Return (x, y) of the center of cell containing provided text 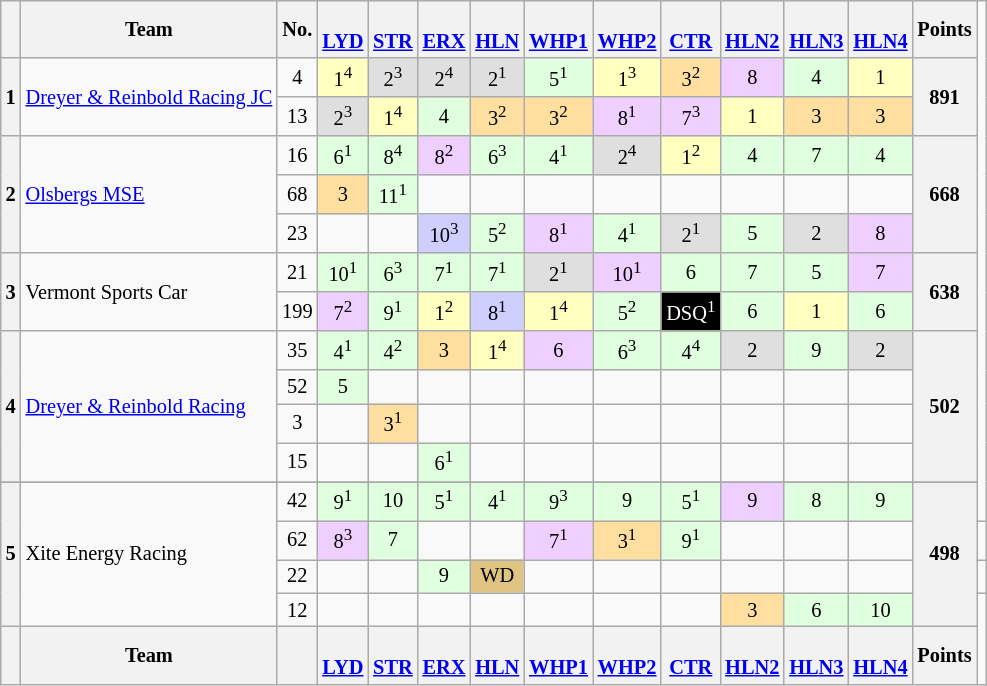
WD (497, 576)
103 (444, 234)
199 (297, 312)
22 (297, 576)
15 (297, 462)
68 (297, 194)
Dreyer & Reinbold Racing (150, 406)
498 (944, 554)
73 (690, 116)
668 (944, 194)
No. (297, 29)
82 (444, 156)
Dreyer & Reinbold Racing JC (150, 97)
Xite Energy Racing (150, 554)
93 (558, 500)
62 (297, 540)
35 (297, 350)
84 (392, 156)
111 (392, 194)
Olsbergs MSE (150, 194)
72 (342, 312)
16 (297, 156)
44 (690, 350)
83 (342, 540)
638 (944, 292)
Vermont Sports Car (150, 292)
502 (944, 406)
891 (944, 97)
DSQ1 (690, 312)
